Return the (x, y) coordinate for the center point of the cell that contains the specified text.  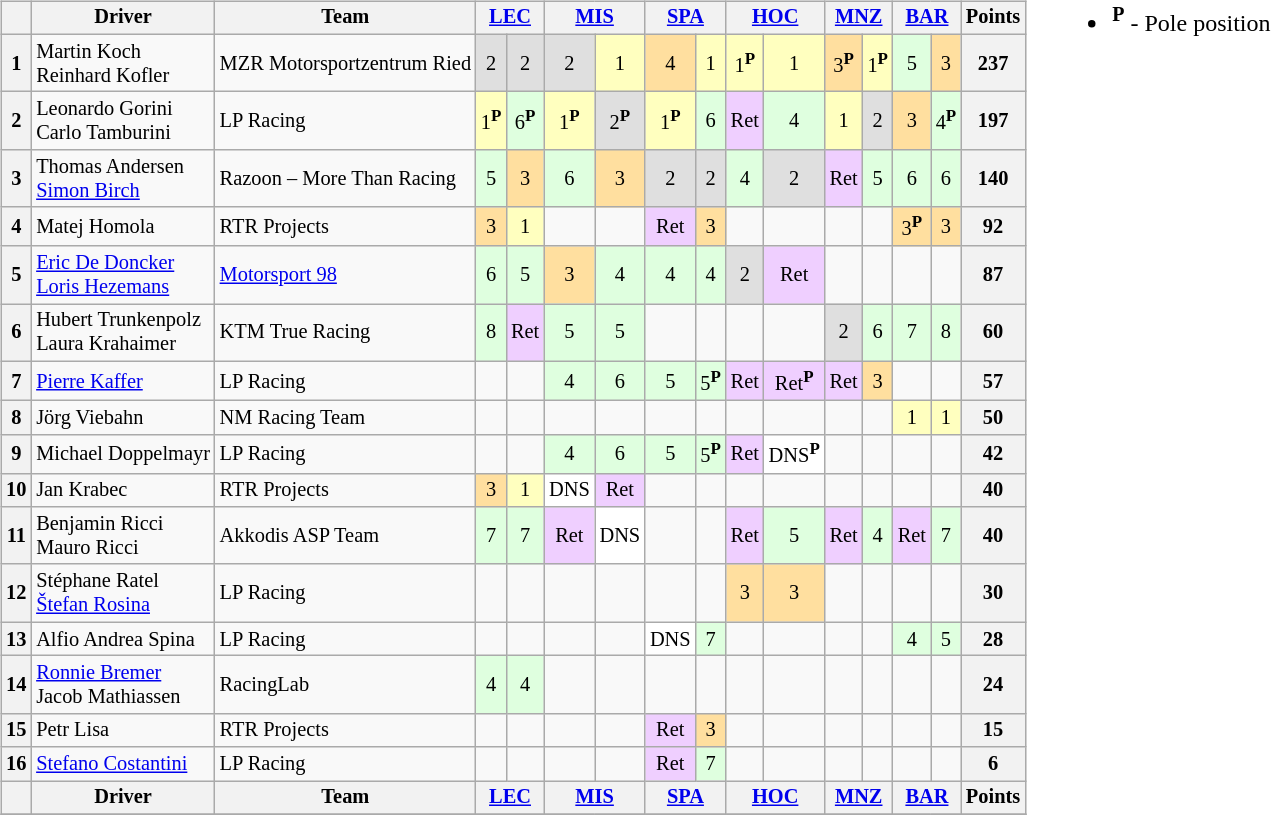
197 (993, 121)
87 (993, 275)
Thomas Andersen Simon Birch (122, 179)
DNSP (794, 454)
Eric De Doncker Loris Hezemans (122, 275)
9 (16, 454)
6P (525, 121)
Stéphane Ratel Štefan Rosina (122, 593)
RacingLab (346, 685)
Hubert Trunkenpolz Laura Krahaimer (122, 333)
4P (946, 121)
92 (993, 226)
140 (993, 179)
KTM True Racing (346, 333)
Petr Lisa (122, 730)
24 (993, 685)
30 (993, 593)
Jan Krabec (122, 490)
Martin Koch Reinhard Kofler (122, 63)
Stefano Costantini (122, 764)
Razoon – More Than Racing (346, 179)
16 (16, 764)
2P (620, 121)
42 (993, 454)
Akkodis ASP Team (346, 536)
Pierre Kaffer (122, 382)
57 (993, 382)
Ronnie Bremer Jacob Mathiassen (122, 685)
60 (993, 333)
12 (16, 593)
50 (993, 417)
Michael Doppelmayr (122, 454)
Matej Homola (122, 226)
Motorsport 98 (346, 275)
MZR Motorsportzentrum Ried (346, 63)
Benjamin Ricci Mauro Ricci (122, 536)
10 (16, 490)
14 (16, 685)
237 (993, 63)
13 (16, 639)
Leonardo Gorini Carlo Tamburini (122, 121)
Jörg Viebahn (122, 417)
28 (993, 639)
11 (16, 536)
NM Racing Team (346, 417)
RetP (794, 382)
Alfio Andrea Spina (122, 639)
